Output the (X, Y) coordinate of the center of the cell containing the given text.  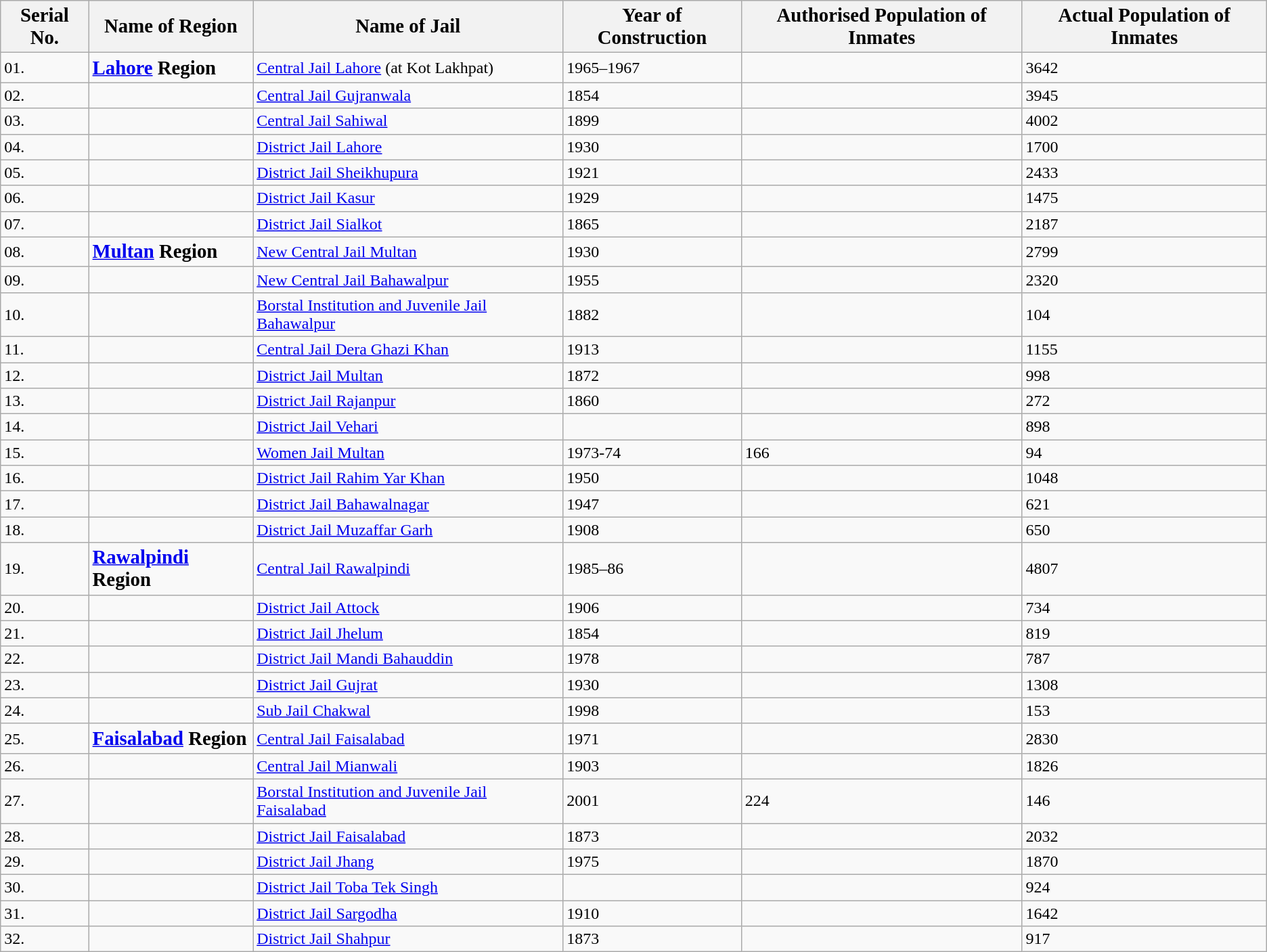
1882 (652, 314)
27. (45, 801)
Central Jail Sahiwal (408, 121)
District Jail Bahawalnagar (408, 504)
Central Jail Mianwali (408, 766)
3945 (1144, 95)
District Jail Rajanpur (408, 401)
20. (45, 608)
917 (1144, 939)
Central Jail Gujranwala (408, 95)
15. (45, 453)
12. (45, 376)
New Central Jail Multan (408, 252)
25. (45, 738)
1985–86 (652, 568)
28. (45, 836)
District Jail Muzaffar Garh (408, 530)
Authorised Population of Inmates (881, 27)
Central Jail Lahore (at Kot Lakhpat) (408, 68)
District Jail Faisalabad (408, 836)
District Jail Rahim Yar Khan (408, 478)
2433 (1144, 173)
District Jail Sialkot (408, 224)
Borstal Institution and Juvenile Jail Faisalabad (408, 801)
26. (45, 766)
1975 (652, 862)
13. (45, 401)
224 (881, 801)
31. (45, 913)
09. (45, 279)
146 (1144, 801)
153 (1144, 710)
898 (1144, 427)
District Jail Lahore (408, 147)
1826 (1144, 766)
23. (45, 685)
1903 (652, 766)
District Jail Toba Tek Singh (408, 888)
19. (45, 568)
Rawalpindi Region (171, 568)
Actual Population of Inmates (1144, 27)
787 (1144, 659)
06. (45, 198)
621 (1144, 504)
District Jail Jhang (408, 862)
1929 (652, 198)
14. (45, 427)
08. (45, 252)
1906 (652, 608)
07. (45, 224)
11. (45, 349)
1870 (1144, 862)
650 (1144, 530)
1700 (1144, 147)
1910 (652, 913)
Lahore Region (171, 68)
District Jail Jhelum (408, 633)
03. (45, 121)
2320 (1144, 279)
Sub Jail Chakwal (408, 710)
Year of Construction (652, 27)
3642 (1144, 68)
Name of Jail (408, 27)
29. (45, 862)
4002 (1144, 121)
104 (1144, 314)
1965–1967 (652, 68)
21. (45, 633)
10. (45, 314)
Name of Region (171, 27)
1973-74 (652, 453)
4807 (1144, 568)
1950 (652, 478)
1913 (652, 349)
Central Jail Faisalabad (408, 738)
2799 (1144, 252)
2032 (1144, 836)
Faisalabad Region (171, 738)
1998 (652, 710)
02. (45, 95)
819 (1144, 633)
Serial No. (45, 27)
1947 (652, 504)
New Central Jail Bahawalpur (408, 279)
04. (45, 147)
District Jail Vehari (408, 427)
District Jail Sheikhupura (408, 173)
1865 (652, 224)
1872 (652, 376)
1642 (1144, 913)
17. (45, 504)
District Jail Gujrat (408, 685)
30. (45, 888)
18. (45, 530)
Borstal Institution and Juvenile Jail Bahawalpur (408, 314)
1955 (652, 279)
District Jail Mandi Bahauddin (408, 659)
District Jail Kasur (408, 198)
22. (45, 659)
272 (1144, 401)
District Jail Attock (408, 608)
Women Jail Multan (408, 453)
94 (1144, 453)
1978 (652, 659)
1308 (1144, 685)
24. (45, 710)
2001 (652, 801)
01. (45, 68)
924 (1144, 888)
1899 (652, 121)
1860 (652, 401)
District Jail Sargodha (408, 913)
998 (1144, 376)
District Jail Shahpur (408, 939)
734 (1144, 608)
166 (881, 453)
1475 (1144, 198)
32. (45, 939)
05. (45, 173)
2830 (1144, 738)
Central Jail Dera Ghazi Khan (408, 349)
1908 (652, 530)
District Jail Multan (408, 376)
16. (45, 478)
1048 (1144, 478)
Multan Region (171, 252)
1971 (652, 738)
1155 (1144, 349)
1921 (652, 173)
Central Jail Rawalpindi (408, 568)
2187 (1144, 224)
